Provide the (X, Y) coordinate of the cell's center where the given text is located.  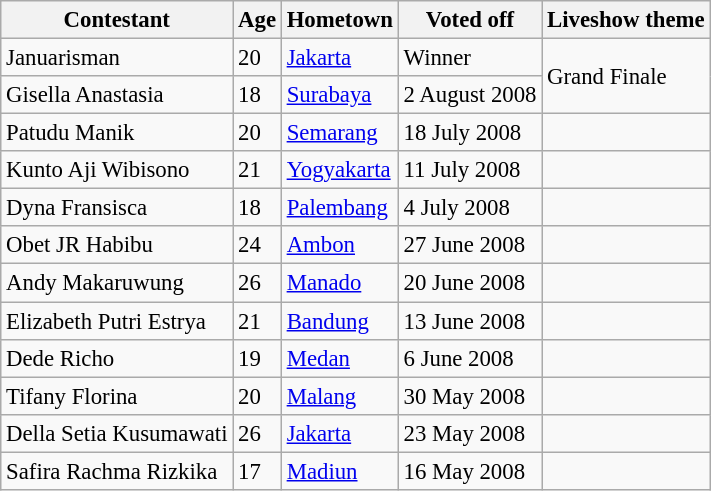
Semarang (340, 133)
Surabaya (340, 95)
20 June 2008 (470, 283)
13 June 2008 (470, 321)
Voted off (470, 20)
18 July 2008 (470, 133)
24 (258, 245)
Dyna Fransisca (117, 208)
11 July 2008 (470, 170)
Elizabeth Putri Estrya (117, 321)
Tifany Florina (117, 396)
Dede Richo (117, 358)
Gisella Anastasia (117, 95)
Medan (340, 358)
17 (258, 471)
Contestant (117, 20)
Obet JR Habibu (117, 245)
16 May 2008 (470, 471)
Andy Makaruwung (117, 283)
Malang (340, 396)
Palembang (340, 208)
4 July 2008 (470, 208)
Hometown (340, 20)
Winner (470, 58)
Madiun (340, 471)
Safira Rachma Rizkika (117, 471)
Age (258, 20)
6 June 2008 (470, 358)
27 June 2008 (470, 245)
23 May 2008 (470, 433)
30 May 2008 (470, 396)
Liveshow theme (626, 20)
Della Setia Kusumawati (117, 433)
Kunto Aji Wibisono (117, 170)
Januarisman (117, 58)
2 August 2008 (470, 95)
Ambon (340, 245)
Manado (340, 283)
Grand Finale (626, 76)
19 (258, 358)
Patudu Manik (117, 133)
Bandung (340, 321)
Yogyakarta (340, 170)
